Return [x, y] of the center of cell containing provided text 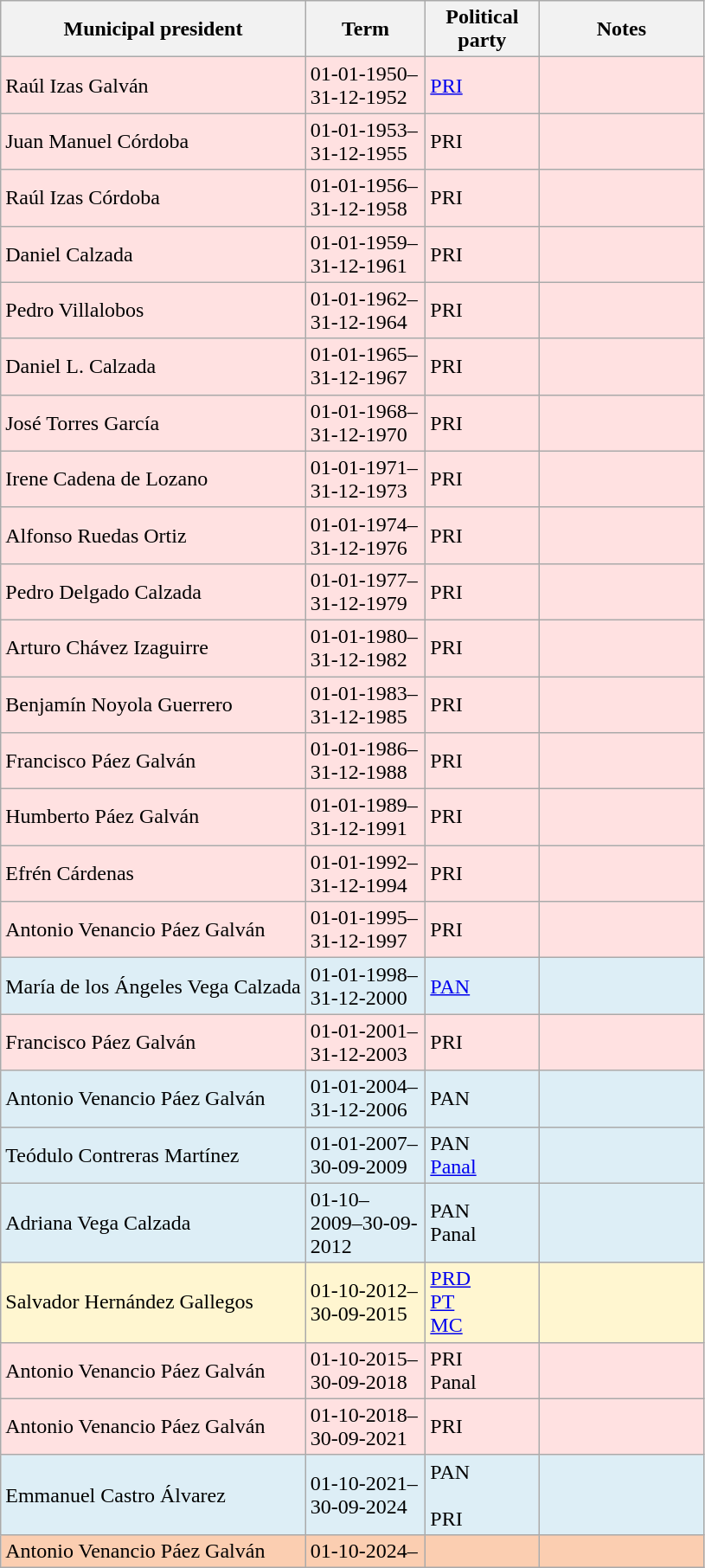
Political party [483, 29]
Efrén Cárdenas [153, 874]
01-01-2004–31-12-2006 [365, 1099]
01-01-1965–31-12-1967 [365, 367]
Raúl Izas Córdoba [153, 197]
Pedro Delgado Calzada [153, 592]
Emmanuel Castro Álvarez [153, 1494]
Daniel L. Calzada [153, 367]
01-10–2009–30-09-2012 [365, 1223]
Salvador Hernández Gallegos [153, 1302]
PRD PT MC [483, 1302]
01-10-2018–30-09-2021 [365, 1426]
Irene Cadena de Lozano [153, 479]
01-01-1989–31-12-1991 [365, 817]
01-01-2001–31-12-2003 [365, 1042]
Term [365, 29]
01-01-1971–31-12-1973 [365, 479]
José Torres García [153, 422]
Notes [621, 29]
01-01-1977–31-12-1979 [365, 592]
01-01-1950–31-12-1952 [365, 85]
Raúl Izas Galván [153, 85]
Daniel Calzada [153, 254]
Benjamín Noyola Guerrero [153, 704]
PAN PRI [483, 1494]
01-01-1968–31-12-1970 [365, 422]
Municipal president [153, 29]
01-10-2015–30-09-2018 [365, 1371]
01-01-1956–31-12-1958 [365, 197]
Alfonso Ruedas Ortiz [153, 535]
01-01-2007–30-09-2009 [365, 1154]
Teódulo Contreras Martínez [153, 1154]
01-01-1986–31-12-1988 [365, 762]
Pedro Villalobos [153, 310]
01-01-1962–31-12-1964 [365, 310]
Adriana Vega Calzada [153, 1223]
01-01-1992–31-12-1994 [365, 874]
Humberto Páez Galván [153, 817]
María de los Ángeles Vega Calzada [153, 986]
01-10-2021–30-09-2024 [365, 1494]
01-10-2012–30-09-2015 [365, 1302]
01-01-1995–31-12-1997 [365, 929]
01-10-2024– [365, 1551]
Arturo Chávez Izaguirre [153, 647]
01-01-1953–31-12-1955 [365, 142]
PRI Panal [483, 1371]
01-01-1974–31-12-1976 [365, 535]
01-01-1998–31-12-2000 [365, 986]
Juan Manuel Córdoba [153, 142]
01-01-1959–31-12-1961 [365, 254]
01-01-1980–31-12-1982 [365, 647]
01-01-1983–31-12-1985 [365, 704]
